Identify which cell holds the provided text, then report its [X, Y] central coordinate. 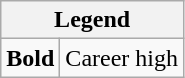
Legend [92, 20]
Bold [30, 58]
Career high [122, 58]
